From the cell containing the given text, extract its center point as [X, Y] coordinate. 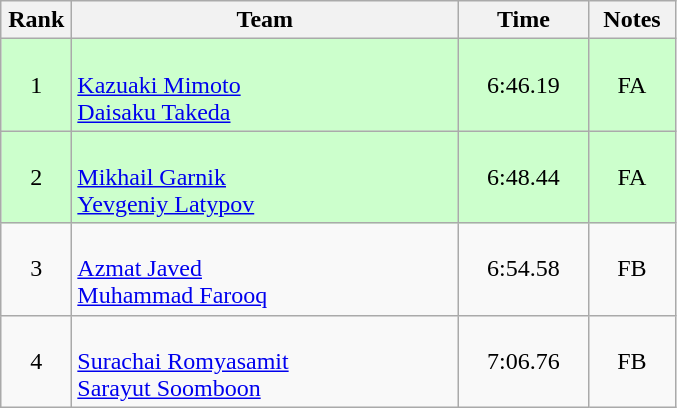
Mikhail GarnikYevgeniy Latypov [265, 177]
Notes [632, 20]
Kazuaki MimotoDaisaku Takeda [265, 85]
Time [524, 20]
7:06.76 [524, 361]
Rank [36, 20]
6:54.58 [524, 269]
Surachai RomyasamitSarayut Soomboon [265, 361]
1 [36, 85]
6:46.19 [524, 85]
Team [265, 20]
4 [36, 361]
6:48.44 [524, 177]
Azmat JavedMuhammad Farooq [265, 269]
2 [36, 177]
3 [36, 269]
